Scan for the cell matching the given text and deliver its [x, y] coordinate at center. 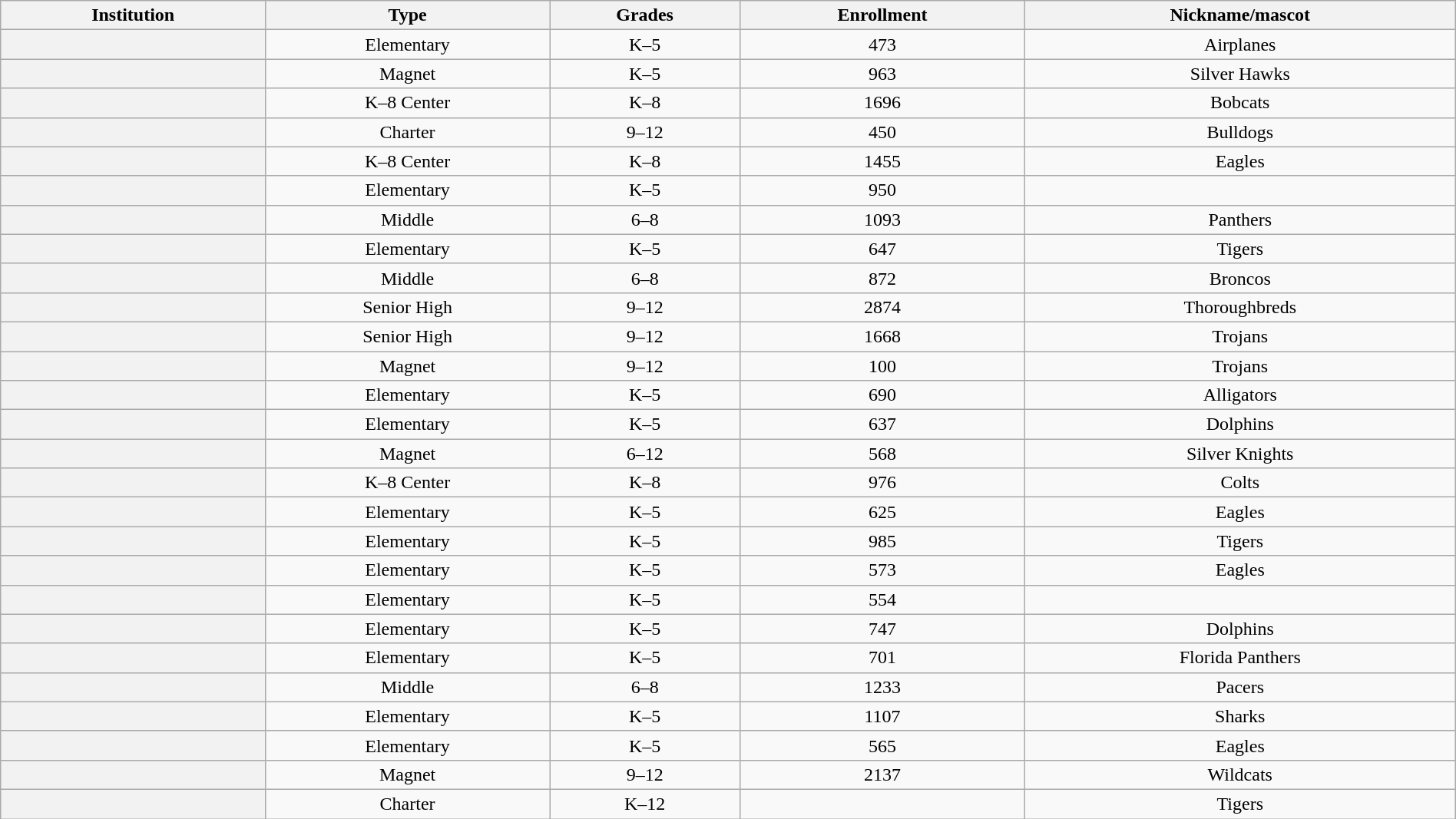
637 [883, 424]
1668 [883, 336]
Panthers [1239, 220]
100 [883, 366]
Broncos [1239, 278]
1107 [883, 716]
Alligators [1239, 395]
Enrollment [883, 15]
6–12 [645, 454]
473 [883, 45]
963 [883, 74]
Bobcats [1239, 103]
Silver Hawks [1239, 74]
Florida Panthers [1239, 658]
747 [883, 629]
950 [883, 190]
2874 [883, 307]
K–12 [645, 804]
976 [883, 483]
Wildcats [1239, 774]
2137 [883, 774]
625 [883, 512]
690 [883, 395]
1696 [883, 103]
Silver Knights [1239, 454]
Type [408, 15]
701 [883, 658]
Thoroughbreds [1239, 307]
872 [883, 278]
647 [883, 249]
1455 [883, 161]
1233 [883, 687]
568 [883, 454]
Grades [645, 15]
Nickname/mascot [1239, 15]
Colts [1239, 483]
450 [883, 132]
Bulldogs [1239, 132]
985 [883, 541]
Institution [134, 15]
573 [883, 570]
565 [883, 745]
554 [883, 599]
Airplanes [1239, 45]
Pacers [1239, 687]
1093 [883, 220]
Sharks [1239, 716]
